Output the [X, Y] coordinate of the center of the cell containing the given text.  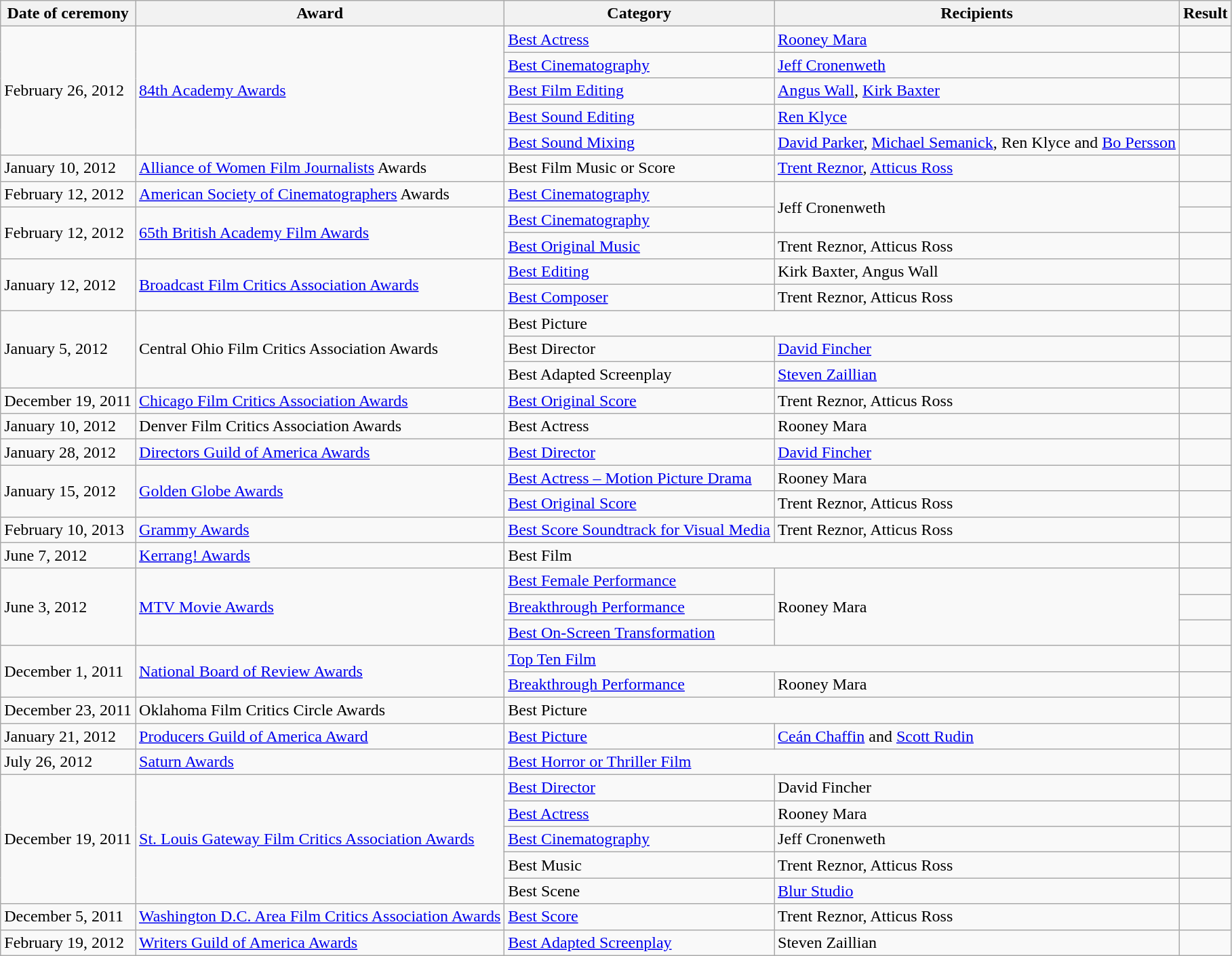
Broadcast Film Critics Association Awards [320, 284]
Best Score Soundtrack for Visual Media [639, 530]
Ceán Chaffin and Scott Rudin [977, 736]
Golden Globe Awards [320, 491]
Kirk Baxter, Angus Wall [977, 271]
Best Horror or Thriller Film [842, 762]
David Parker, Michael Semanick, Ren Klyce and Bo Persson [977, 142]
Result [1206, 14]
January 12, 2012 [68, 284]
National Board of Review Awards [320, 671]
Chicago Film Critics Association Awards [320, 401]
Best Music [639, 865]
84th Academy Awards [320, 91]
February 19, 2012 [68, 942]
St. Louis Gateway Film Critics Association Awards [320, 839]
Best Film [842, 555]
Kerrang! Awards [320, 555]
MTV Movie Awards [320, 607]
Best On-Screen Transformation [639, 633]
Saturn Awards [320, 762]
65th British Academy Film Awards [320, 233]
June 3, 2012 [68, 607]
Category [639, 14]
Best Original Music [639, 245]
January 21, 2012 [68, 736]
Best Female Performance [639, 581]
Blur Studio [977, 891]
Ren Klyce [977, 117]
Best Scene [639, 891]
January 15, 2012 [68, 491]
December 1, 2011 [68, 671]
January 5, 2012 [68, 349]
Grammy Awards [320, 530]
January 28, 2012 [68, 452]
December 23, 2011 [68, 710]
Award [320, 14]
Directors Guild of America Awards [320, 452]
February 10, 2013 [68, 530]
December 5, 2011 [68, 917]
Date of ceremony [68, 14]
American Society of Cinematographers Awards [320, 194]
Recipients [977, 14]
Central Ohio Film Critics Association Awards [320, 349]
Alliance of Women Film Journalists Awards [320, 168]
Denver Film Critics Association Awards [320, 426]
Best Composer [639, 297]
Best Film Music or Score [639, 168]
Angus Wall, Kirk Baxter [977, 91]
Washington D.C. Area Film Critics Association Awards [320, 917]
Writers Guild of America Awards [320, 942]
February 26, 2012 [68, 91]
Best Film Editing [639, 91]
Best Editing [639, 271]
Best Actress – Motion Picture Drama [639, 478]
Best Score [639, 917]
July 26, 2012 [68, 762]
Producers Guild of America Award [320, 736]
Top Ten Film [842, 658]
Oklahoma Film Critics Circle Awards [320, 710]
Best Sound Editing [639, 117]
Best Sound Mixing [639, 142]
June 7, 2012 [68, 555]
